For the text-containing cell, return its midpoint in [x, y] coordinate format. 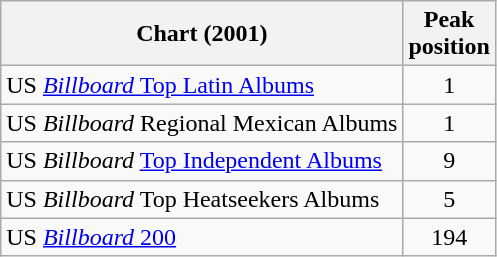
Peakposition [449, 34]
US Billboard 200 [202, 237]
Chart (2001) [202, 34]
US Billboard Top Independent Albums [202, 161]
5 [449, 199]
US Billboard Top Heatseekers Albums [202, 199]
9 [449, 161]
US Billboard Top Latin Albums [202, 85]
194 [449, 237]
US Billboard Regional Mexican Albums [202, 123]
